Return [X, Y] of the center of cell containing provided text 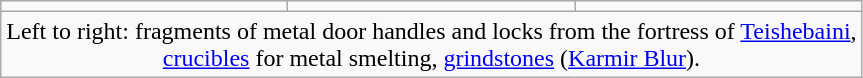
Left to right: fragments of metal door handles and locks from the fortress of Teishebaini, crucibles for metal smelting, grindstones (Karmir Blur). [432, 44]
